Provide the (x, y) coordinate of the cell's center where the given text is located.  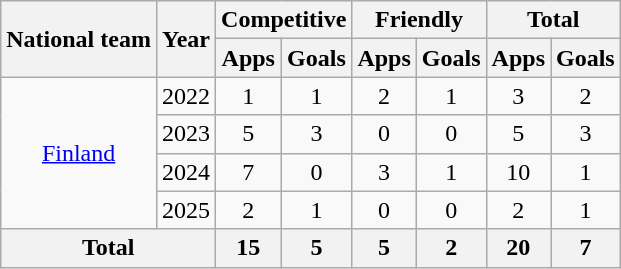
15 (248, 248)
Friendly (419, 20)
National team (79, 39)
Finland (79, 153)
2024 (186, 172)
2022 (186, 96)
2023 (186, 134)
20 (518, 248)
10 (518, 172)
2025 (186, 210)
Year (186, 39)
Competitive (284, 20)
